For the text-containing cell, return its midpoint in [x, y] coordinate format. 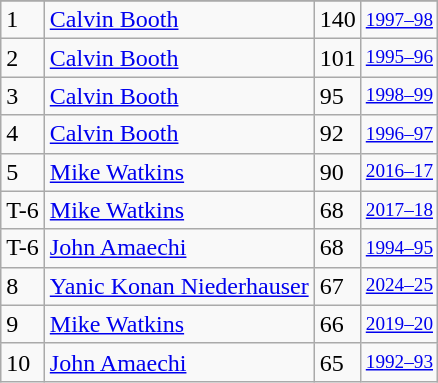
2016–17 [399, 172]
10 [23, 362]
1998–99 [399, 96]
92 [338, 134]
65 [338, 362]
90 [338, 172]
4 [23, 134]
1 [23, 20]
1995–96 [399, 58]
95 [338, 96]
8 [23, 286]
1996–97 [399, 134]
Yanic Konan Niederhauser [179, 286]
1997–98 [399, 20]
66 [338, 324]
67 [338, 286]
3 [23, 96]
9 [23, 324]
2019–20 [399, 324]
2017–18 [399, 210]
5 [23, 172]
1992–93 [399, 362]
1994–95 [399, 248]
2024–25 [399, 286]
2 [23, 58]
101 [338, 58]
140 [338, 20]
